Pinpoint the cell where the given text exists, returning its (X, Y) midpoint coordinate. 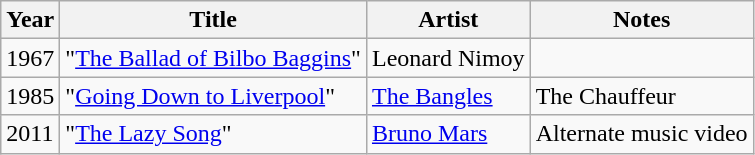
1985 (30, 96)
Alternate music video (642, 134)
The Chauffeur (642, 96)
Artist (448, 20)
"The Ballad of Bilbo Baggins" (214, 58)
Bruno Mars (448, 134)
Year (30, 20)
Notes (642, 20)
"The Lazy Song" (214, 134)
"Going Down to Liverpool" (214, 96)
2011 (30, 134)
Title (214, 20)
1967 (30, 58)
Leonard Nimoy (448, 58)
The Bangles (448, 96)
